Capture the cell that displays the provided text and extract its [X, Y] central coordinate. 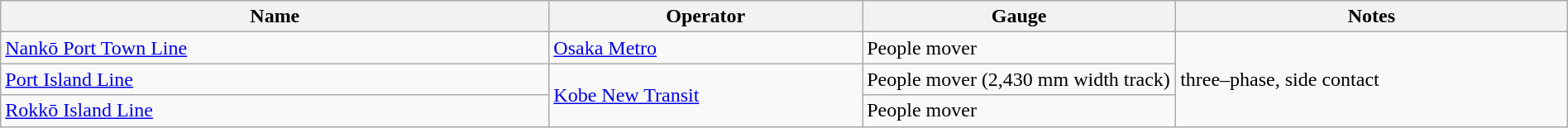
Port Island Line [275, 79]
three–phase, side contact [1372, 79]
Kobe New Transit [706, 95]
People mover (2,430 mm width track) [1019, 79]
Nankō Port Town Line [275, 48]
Notes [1372, 17]
Osaka Metro [706, 48]
Rokkō Island Line [275, 111]
Name [275, 17]
Gauge [1019, 17]
Operator [706, 17]
